Find where the given text appears and provide that cell's center as (x, y) coordinate. 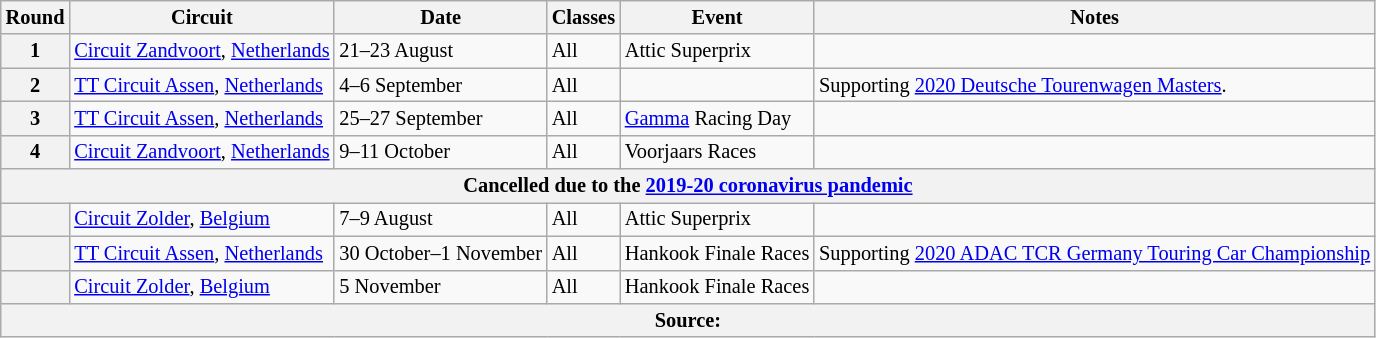
2 (36, 85)
Gamma Racing Day (717, 118)
Event (717, 17)
3 (36, 118)
Source: (688, 320)
Cancelled due to the 2019-20 coronavirus pandemic (688, 186)
30 October–1 November (440, 253)
Circuit (202, 17)
9–11 October (440, 152)
4–6 September (440, 85)
Supporting 2020 Deutsche Tourenwagen Masters. (1094, 85)
21–23 August (440, 51)
Supporting 2020 ADAC TCR Germany Touring Car Championship (1094, 253)
Voorjaars Races (717, 152)
5 November (440, 287)
1 (36, 51)
Notes (1094, 17)
25–27 September (440, 118)
7–9 August (440, 219)
Date (440, 17)
Classes (584, 17)
4 (36, 152)
Round (36, 17)
